Return (x, y) of the center of cell containing provided text 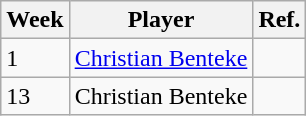
1 (35, 58)
Player (161, 20)
Ref. (280, 20)
Week (35, 20)
13 (35, 96)
